For the text-containing cell, return its midpoint in [X, Y] coordinate format. 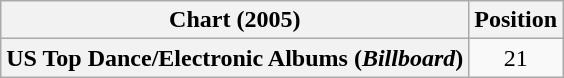
US Top Dance/Electronic Albums (Billboard) [235, 58]
Chart (2005) [235, 20]
21 [516, 58]
Position [516, 20]
